Provide the (x, y) coordinate of the cell's center where the given text is located.  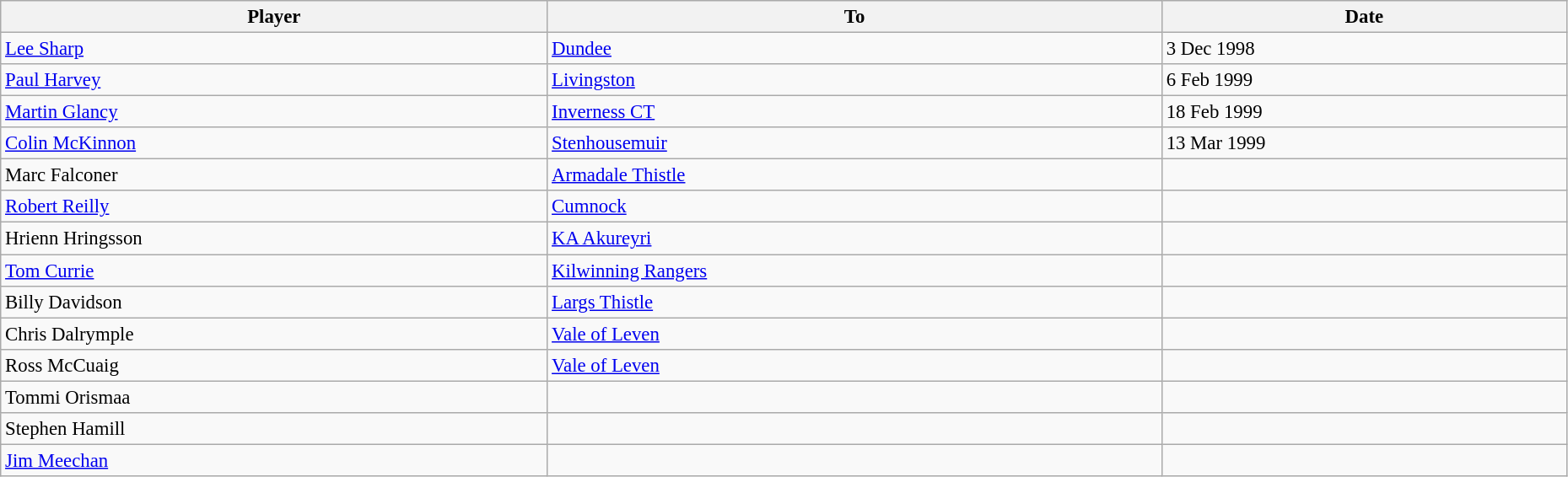
Colin McKinnon (274, 143)
13 Mar 1999 (1364, 143)
Stephen Hamill (274, 429)
KA Akureyri (855, 238)
3 Dec 1998 (1364, 49)
Ross McCuaig (274, 365)
Largs Thistle (855, 302)
Marc Falconer (274, 175)
Paul Harvey (274, 80)
To (855, 17)
Tommi Orismaa (274, 397)
Lee Sharp (274, 49)
Stenhousemuir (855, 143)
18 Feb 1999 (1364, 112)
Dundee (855, 49)
Livingston (855, 80)
6 Feb 1999 (1364, 80)
Kilwinning Rangers (855, 271)
Billy Davidson (274, 302)
Chris Dalrymple (274, 334)
Martin Glancy (274, 112)
Jim Meechan (274, 460)
Cumnock (855, 206)
Inverness CT (855, 112)
Hrienn Hringsson (274, 238)
Player (274, 17)
Robert Reilly (274, 206)
Armadale Thistle (855, 175)
Date (1364, 17)
Tom Currie (274, 271)
